For the text-containing cell, return its midpoint in [X, Y] coordinate format. 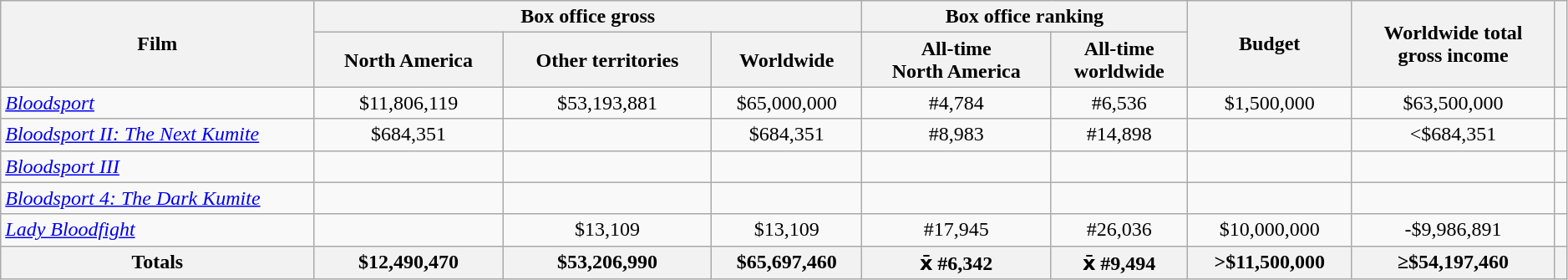
All-time North America [957, 60]
Film [157, 43]
Bloodsport [157, 103]
#17,945 [957, 230]
#26,036 [1119, 230]
>$11,500,000 [1270, 262]
x̄ #9,494 [1119, 262]
≥$54,197,460 [1454, 262]
#4,784 [957, 103]
$1,500,000 [1270, 103]
Box office gross [588, 17]
All-time worldwide [1119, 60]
$53,206,990 [607, 262]
Worldwide totalgross income [1454, 43]
Box office ranking [1025, 17]
-$9,986,891 [1454, 230]
$53,193,881 [607, 103]
#8,983 [957, 135]
Worldwide [787, 60]
Lady Bloodfight [157, 230]
x̄ #6,342 [957, 262]
Budget [1270, 43]
<$684,351 [1454, 135]
#14,898 [1119, 135]
Bloodsport III [157, 166]
#6,536 [1119, 103]
Bloodsport II: The Next Kumite [157, 135]
$12,490,470 [408, 262]
North America [408, 60]
$63,500,000 [1454, 103]
Other territories [607, 60]
$65,697,460 [787, 262]
$11,806,119 [408, 103]
$10,000,000 [1270, 230]
$65,000,000 [787, 103]
Totals [157, 262]
Bloodsport 4: The Dark Kumite [157, 198]
